Extract the (X, Y) coordinate from the center of the cell holding the provided text.  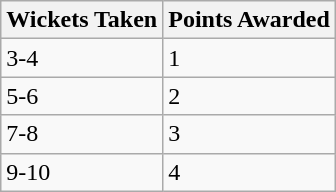
Points Awarded (250, 20)
7-8 (82, 134)
Wickets Taken (82, 20)
1 (250, 58)
2 (250, 96)
3-4 (82, 58)
5-6 (82, 96)
4 (250, 172)
9-10 (82, 172)
3 (250, 134)
